Identify which cell holds the provided text, then report its (X, Y) central coordinate. 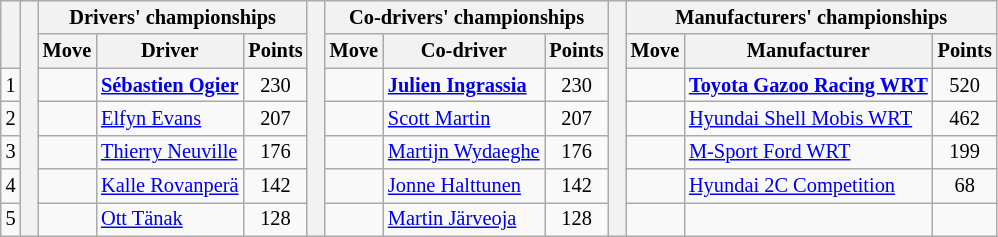
Co-drivers' championships (467, 17)
Toyota Gazoo Racing WRT (808, 85)
Manufacturer (808, 51)
Scott Martin (464, 118)
199 (965, 152)
Martin Järveoja (464, 219)
Co-driver (464, 51)
Thierry Neuville (170, 152)
M-Sport Ford WRT (808, 152)
4 (11, 186)
Martijn Wydaeghe (464, 152)
520 (965, 85)
Drivers' championships (173, 17)
5 (11, 219)
1 (11, 85)
Elfyn Evans (170, 118)
Jonne Halttunen (464, 186)
3 (11, 152)
68 (965, 186)
462 (965, 118)
Kalle Rovanperä (170, 186)
Manufacturers' championships (812, 17)
Hyundai 2C Competition (808, 186)
Ott Tänak (170, 219)
Julien Ingrassia (464, 85)
Sébastien Ogier (170, 85)
Driver (170, 51)
2 (11, 118)
Hyundai Shell Mobis WRT (808, 118)
